Capture the cell that displays the provided text and extract its [x, y] central coordinate. 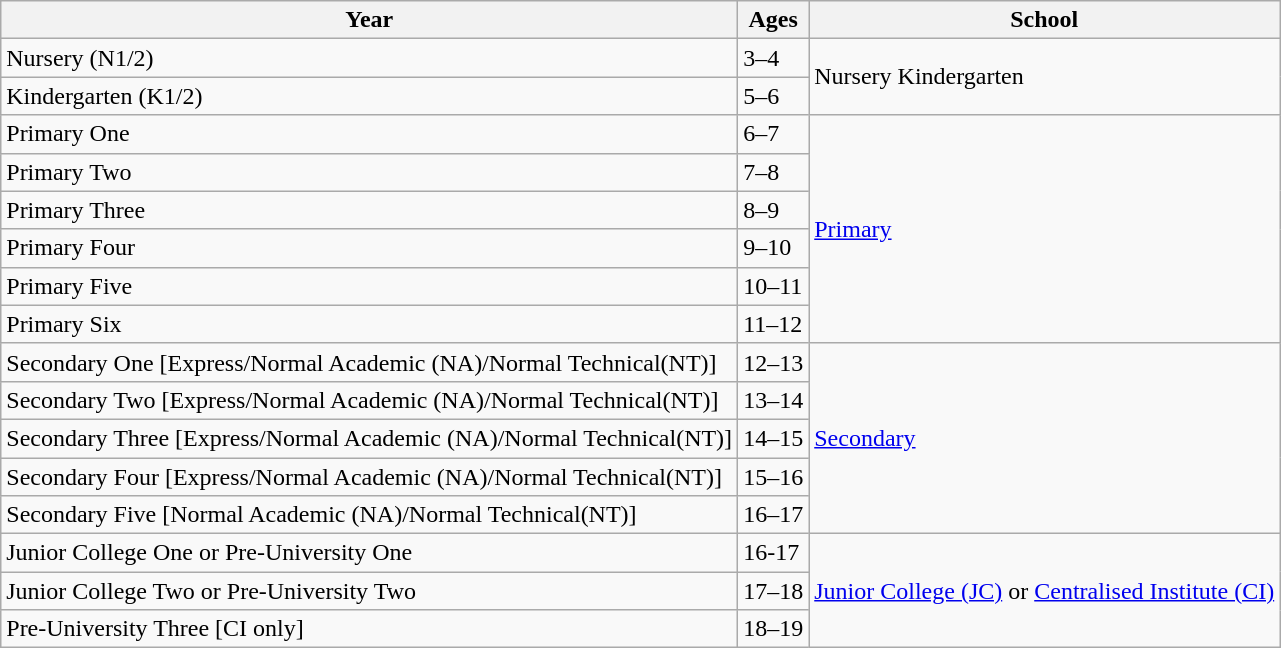
Secondary One [Express/Normal Academic (NA)/Normal Technical(NT)] [370, 362]
Primary Two [370, 172]
Primary Six [370, 324]
15–16 [774, 477]
16–17 [774, 515]
9–10 [774, 248]
Junior College (JC) or Centralised Institute (CI) [1044, 591]
13–14 [774, 400]
10–11 [774, 286]
Secondary Two [Express/Normal Academic (NA)/Normal Technical(NT)] [370, 400]
Secondary Five [Normal Academic (NA)/Normal Technical(NT)] [370, 515]
Secondary Four [Express/Normal Academic (NA)/Normal Technical(NT)] [370, 477]
Secondary Three [Express/Normal Academic (NA)/Normal Technical(NT)] [370, 438]
3–4 [774, 58]
Year [370, 20]
16-17 [774, 553]
Primary One [370, 134]
6–7 [774, 134]
7–8 [774, 172]
Primary Three [370, 210]
11–12 [774, 324]
14–15 [774, 438]
Kindergarten (K1/2) [370, 96]
18–19 [774, 629]
Junior College Two or Pre-University Two [370, 591]
School [1044, 20]
17–18 [774, 591]
Primary [1044, 229]
5–6 [774, 96]
8–9 [774, 210]
Secondary [1044, 438]
Primary Four [370, 248]
Ages [774, 20]
12–13 [774, 362]
Nursery (N1/2) [370, 58]
Primary Five [370, 286]
Nursery Kindergarten [1044, 77]
Junior College One or Pre-University One [370, 553]
Pre-University Three [CI only] [370, 629]
